Return the [x, y] coordinate for the center point of the cell that contains the specified text.  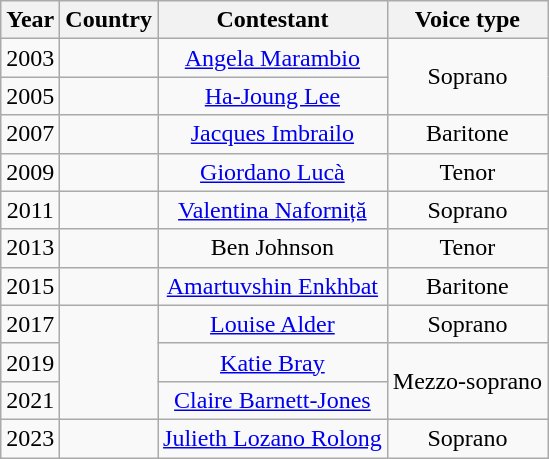
2007 [30, 134]
2019 [30, 362]
Amartuvshin Enkhbat [273, 286]
Angela Marambio [273, 58]
2011 [30, 210]
Country [109, 20]
2009 [30, 172]
Valentina Naforniță [273, 210]
Giordano Lucà [273, 172]
2017 [30, 324]
Voice type [467, 20]
Julieth Lozano Rolong [273, 438]
Jacques Imbrailo [273, 134]
2015 [30, 286]
Ben Johnson [273, 248]
2013 [30, 248]
Ha-Joung Lee [273, 96]
Claire Barnett-Jones [273, 400]
Contestant [273, 20]
2003 [30, 58]
Year [30, 20]
Louise Alder [273, 324]
2005 [30, 96]
Katie Bray [273, 362]
Mezzo-soprano [467, 381]
2023 [30, 438]
2021 [30, 400]
